Find where the given text appears and provide that cell's center as (X, Y) coordinate. 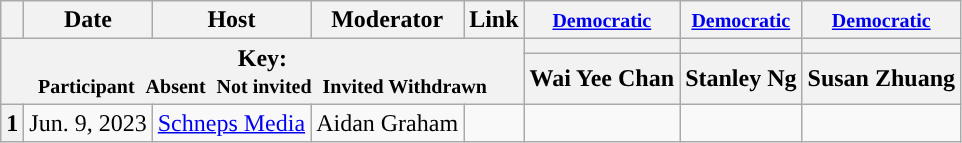
Link (494, 20)
Susan Zhuang (882, 78)
Stanley Ng (741, 78)
Aidan Graham (388, 123)
Date (88, 20)
Jun. 9, 2023 (88, 123)
Host (231, 20)
Wai Yee Chan (602, 78)
Key: Participant Absent Not invited Invited Withdrawn (262, 72)
Moderator (388, 20)
Schneps Media (231, 123)
1 (12, 123)
